Locate the cell with the specified text and output its (X, Y) center coordinate. 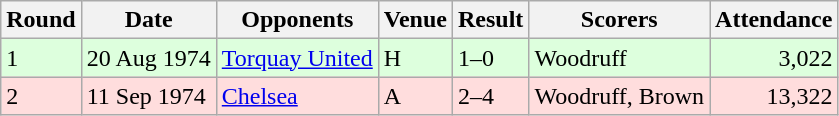
Scorers (620, 20)
Round (41, 20)
1–0 (490, 58)
Date (148, 20)
Torquay United (297, 58)
3,022 (774, 58)
Chelsea (297, 96)
H (415, 58)
Venue (415, 20)
11 Sep 1974 (148, 96)
13,322 (774, 96)
1 (41, 58)
Woodruff (620, 58)
2 (41, 96)
20 Aug 1974 (148, 58)
Result (490, 20)
Attendance (774, 20)
Opponents (297, 20)
2–4 (490, 96)
A (415, 96)
Woodruff, Brown (620, 96)
